Return (X, Y) of the center of cell containing provided text 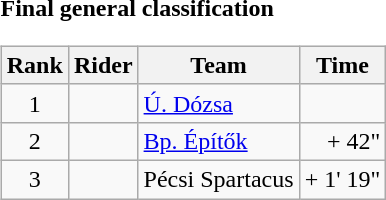
2 (34, 141)
Ú. Dózsa (218, 103)
Rider (103, 65)
+ 42" (342, 141)
1 (34, 103)
Rank (34, 65)
Team (218, 65)
Pécsi Spartacus (218, 179)
Time (342, 65)
3 (34, 179)
+ 1' 19" (342, 179)
Bp. Építők (218, 141)
